Return [x, y] of the center of cell containing provided text 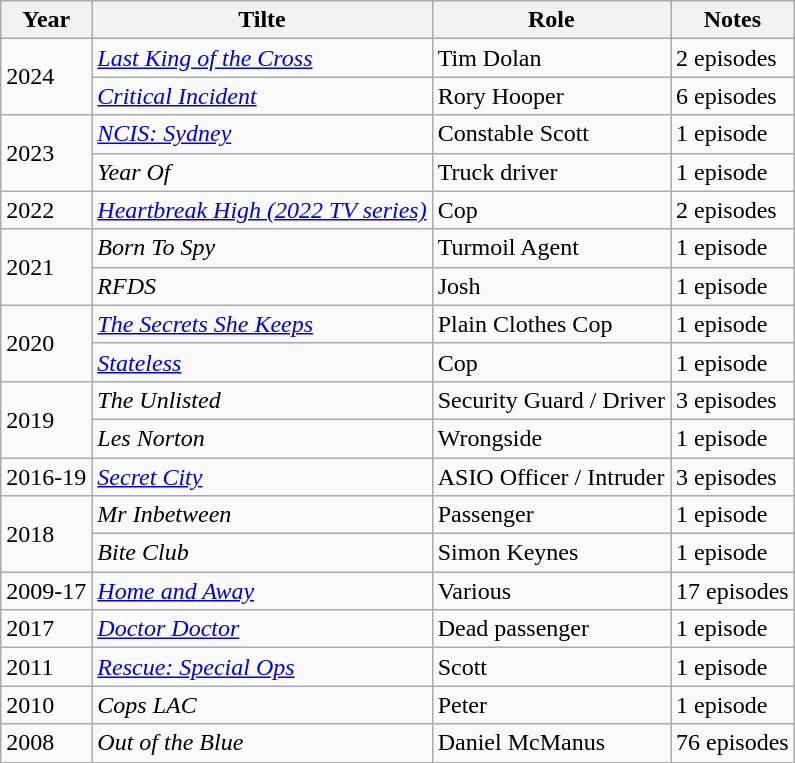
6 episodes [732, 96]
NCIS: Sydney [262, 134]
Rory Hooper [551, 96]
Heartbreak High (2022 TV series) [262, 210]
Critical Incident [262, 96]
Doctor Doctor [262, 629]
2019 [46, 419]
2021 [46, 267]
Simon Keynes [551, 553]
Out of the Blue [262, 743]
2010 [46, 705]
Constable Scott [551, 134]
Wrongside [551, 438]
Year [46, 20]
2011 [46, 667]
Bite Club [262, 553]
2009-17 [46, 591]
Role [551, 20]
Plain Clothes Cop [551, 324]
Les Norton [262, 438]
Secret City [262, 477]
Josh [551, 286]
Various [551, 591]
Peter [551, 705]
Security Guard / Driver [551, 400]
76 episodes [732, 743]
Last King of the Cross [262, 58]
Rescue: Special Ops [262, 667]
Truck driver [551, 172]
Mr Inbetween [262, 515]
Dead passenger [551, 629]
2024 [46, 77]
2022 [46, 210]
Notes [732, 20]
Tilte [262, 20]
RFDS [262, 286]
Passenger [551, 515]
Home and Away [262, 591]
2023 [46, 153]
2016-19 [46, 477]
2008 [46, 743]
The Unlisted [262, 400]
Scott [551, 667]
Daniel McManus [551, 743]
Tim Dolan [551, 58]
Stateless [262, 362]
ASIO Officer / Intruder [551, 477]
Year Of [262, 172]
Cops LAC [262, 705]
2017 [46, 629]
Born To Spy [262, 248]
17 episodes [732, 591]
Turmoil Agent [551, 248]
2018 [46, 534]
2020 [46, 343]
The Secrets She Keeps [262, 324]
